From the cell containing the given text, extract its center point as [X, Y] coordinate. 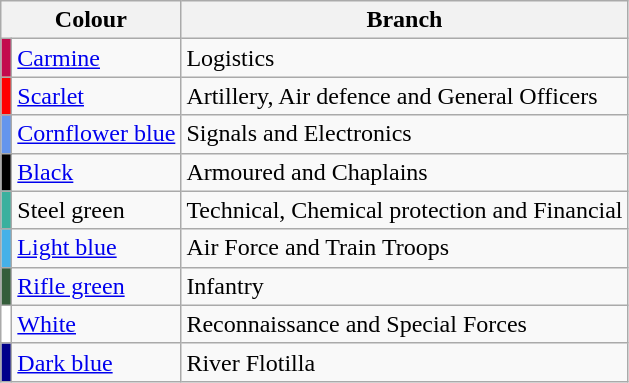
Light blue [96, 248]
Infantry [404, 286]
Scarlet [96, 96]
Logistics [404, 58]
Carmine [96, 58]
Armoured and Chaplains [404, 172]
River Flotilla [404, 362]
Branch [404, 20]
Artillery, Air defence and General Officers [404, 96]
Reconnaissance and Special Forces [404, 324]
Technical, Chemical protection and Financial [404, 210]
Colour [91, 20]
Signals and Electronics [404, 134]
Dark blue [96, 362]
Steel green [96, 210]
White [96, 324]
Air Force and Train Troops [404, 248]
Cornflower blue [96, 134]
Black [96, 172]
Rifle green [96, 286]
